Search for the cell housing the specified text and yield its (x, y) center coordinate. 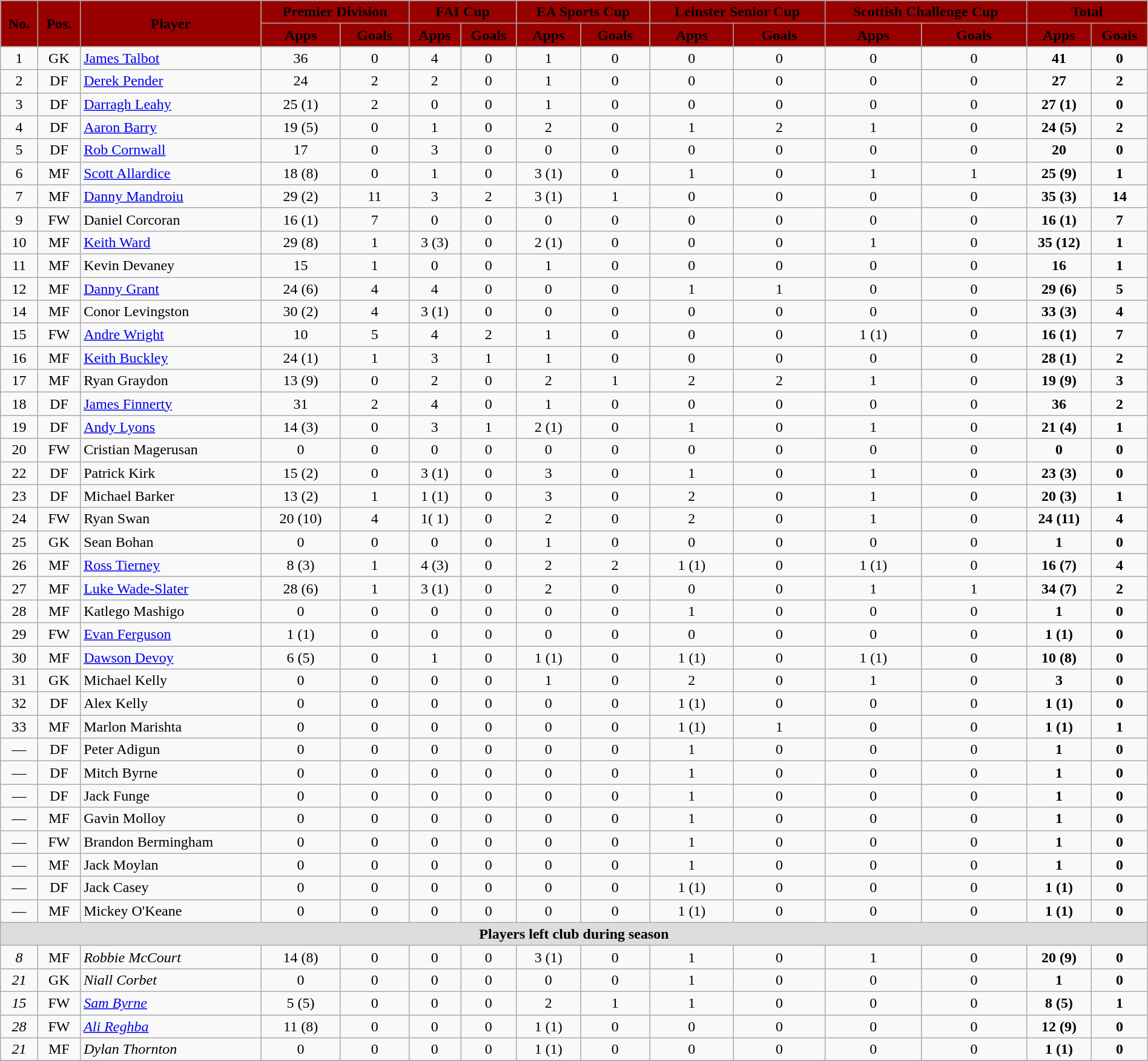
24 (5) (1058, 127)
Andre Wright (171, 335)
James Talbot (171, 58)
Alex Kelly (171, 704)
Keith Buckley (171, 358)
10 (8) (1058, 657)
EA Sports Cup (583, 12)
15 (2) (300, 473)
Total (1087, 12)
6 (19, 173)
18 (19, 404)
3 (3) (435, 242)
Luke Wade-Slater (171, 588)
Danny Grant (171, 289)
Jack Casey (171, 888)
Marlon Marishta (171, 727)
Darragh Leahy (171, 104)
19 (19, 427)
Premier Division (335, 12)
Michael Kelly (171, 681)
14 (3) (300, 427)
Keith Ward (171, 242)
Brandon Bermingham (171, 842)
29 (6) (1058, 289)
Sean Bohan (171, 542)
12 (19, 289)
Scottish Challenge Cup (925, 12)
8 (3) (300, 565)
Mickey O'Keane (171, 911)
Cristian Magerusan (171, 450)
Michael Barker (171, 496)
13 (2) (300, 496)
23 (3) (1058, 473)
Pos. (59, 24)
Dylan Thornton (171, 1049)
Kevin Devaney (171, 265)
Andy Lyons (171, 427)
6 (5) (300, 657)
26 (19, 565)
16 (7) (1058, 565)
30 (2) (300, 312)
Player (171, 24)
19 (5) (300, 127)
Ryan Swan (171, 519)
20 (10) (300, 519)
27 (1) (1058, 104)
34 (7) (1058, 588)
23 (19, 496)
Ross Tierney (171, 565)
Scott Allardice (171, 173)
Ryan Graydon (171, 381)
4 (3) (435, 565)
33 (3) (1058, 312)
29 (2) (300, 196)
28 (6) (300, 588)
Sam Byrne (171, 1003)
13 (9) (300, 381)
25 (9) (1058, 173)
20 (3) (1058, 496)
8 (19, 957)
21 (4) (1058, 427)
Daniel Corcoran (171, 219)
35 (3) (1058, 196)
25 (19, 542)
Evan Ferguson (171, 634)
Ali Reghba (171, 1026)
14 (8) (300, 957)
James Finnerty (171, 404)
Jack Moylan (171, 865)
Aaron Barry (171, 127)
29 (8) (300, 242)
24 (11) (1058, 519)
Jack Funge (171, 796)
11 (8) (300, 1026)
Leinster Senior Cup (737, 12)
Dawson Devoy (171, 657)
20 (9) (1058, 957)
9 (19, 219)
Danny Mandroiu (171, 196)
FAI Cup (463, 12)
Peter Adigun (171, 750)
Robbie McCourt (171, 957)
22 (19, 473)
Rob Cornwall (171, 150)
24 (1) (300, 358)
12 (9) (1058, 1026)
41 (1058, 58)
29 (19, 634)
Conor Levingston (171, 312)
28 (1) (1058, 358)
Patrick Kirk (171, 473)
24 (6) (300, 289)
25 (1) (300, 104)
33 (19, 727)
Mitch Byrne (171, 773)
Players left club during season (574, 934)
18 (8) (300, 173)
5 (5) (300, 1003)
30 (19, 657)
Derek Pender (171, 81)
35 (12) (1058, 242)
Katlego Mashigo (171, 611)
1( 1) (435, 519)
19 (9) (1058, 381)
32 (19, 704)
Gavin Molloy (171, 819)
8 (5) (1058, 1003)
Niall Corbet (171, 980)
No. (19, 24)
